Identify which cell holds the provided text, then report its [x, y] central coordinate. 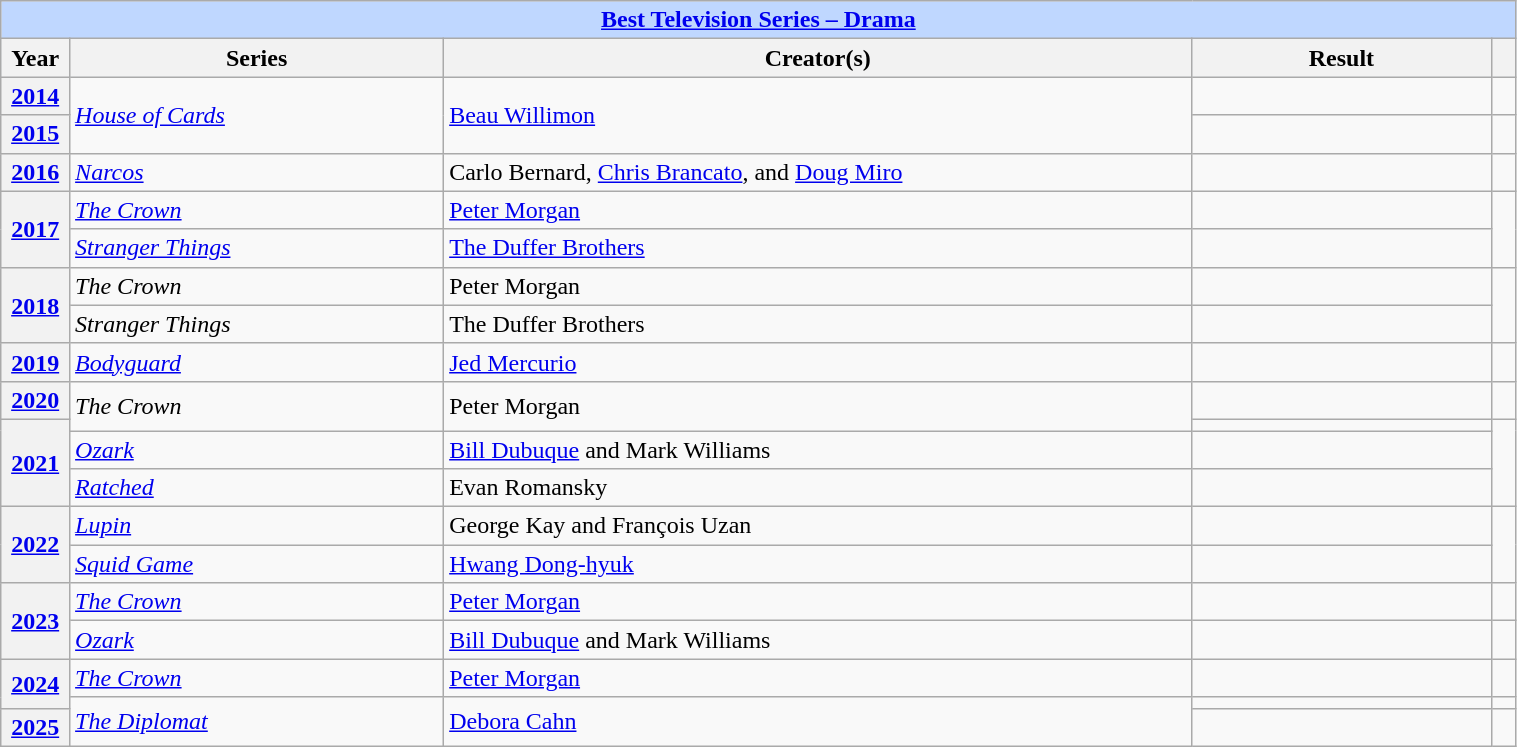
Hwang Dong-hyuk [818, 564]
The Diplomat [257, 722]
2023 [36, 621]
2021 [36, 462]
Year [36, 58]
2020 [36, 400]
2018 [36, 305]
Carlo Bernard, Chris Brancato, and Doug Miro [818, 172]
Jed Mercurio [818, 362]
2019 [36, 362]
2025 [36, 727]
Result [1342, 58]
House of Cards [257, 115]
Series [257, 58]
Squid Game [257, 564]
George Kay and François Uzan [818, 526]
Creator(s) [818, 58]
2022 [36, 545]
Bodyguard [257, 362]
2014 [36, 96]
2015 [36, 134]
Best Television Series – Drama [758, 20]
Ratched [257, 488]
Evan Romansky [818, 488]
2016 [36, 172]
Debora Cahn [818, 722]
2017 [36, 229]
Narcos [257, 172]
Beau Willimon [818, 115]
2024 [36, 684]
Lupin [257, 526]
